Search for the cell housing the specified text and yield its (X, Y) center coordinate. 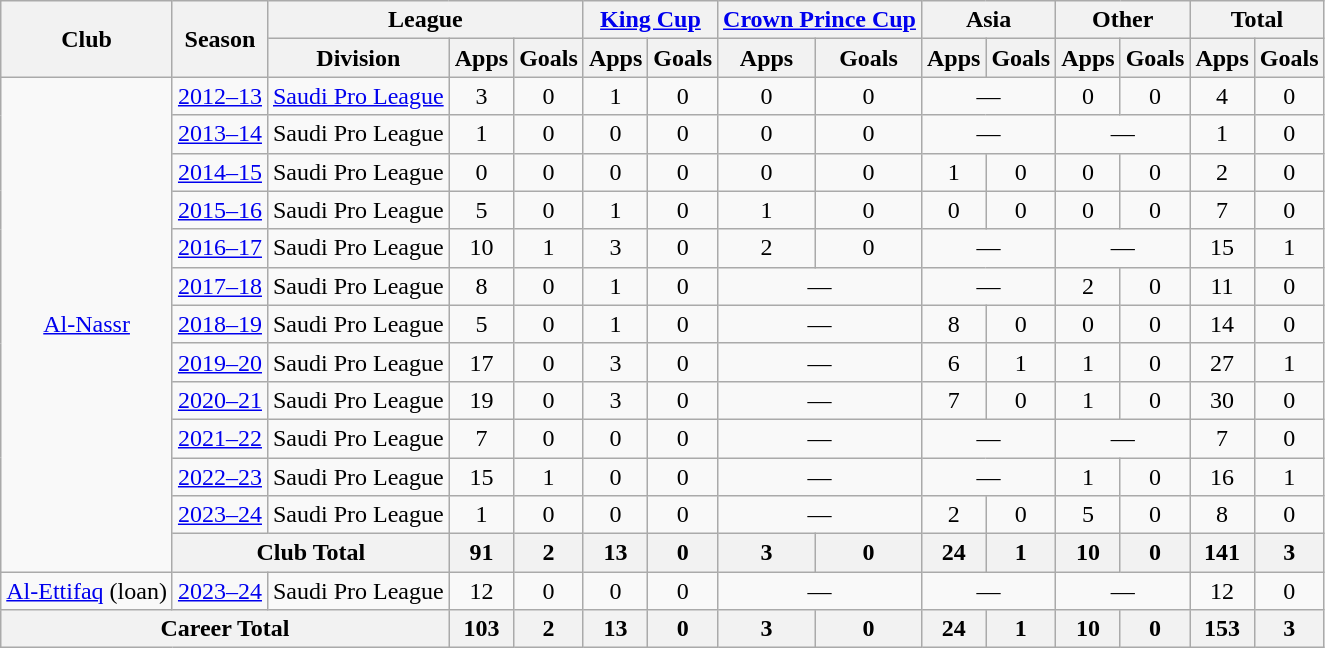
30 (1222, 400)
2013–14 (220, 134)
2020–21 (220, 400)
4 (1222, 96)
Crown Prince Cup (820, 20)
6 (953, 362)
103 (481, 629)
2021–22 (220, 438)
Total (1257, 20)
Season (220, 39)
2012–13 (220, 96)
Al-Ettifaq (loan) (87, 591)
League (425, 20)
2014–15 (220, 172)
2022–23 (220, 477)
2015–16 (220, 210)
2016–17 (220, 248)
Division (358, 58)
17 (481, 362)
Club Total (310, 553)
153 (1222, 629)
Career Total (225, 629)
91 (481, 553)
2018–19 (220, 324)
11 (1222, 286)
Al-Nassr (87, 324)
2017–18 (220, 286)
King Cup (650, 20)
19 (481, 400)
141 (1222, 553)
Other (1123, 20)
2019–20 (220, 362)
Asia (988, 20)
Club (87, 39)
27 (1222, 362)
14 (1222, 324)
16 (1222, 477)
